Pinpoint the cell where the given text exists, returning its (X, Y) midpoint coordinate. 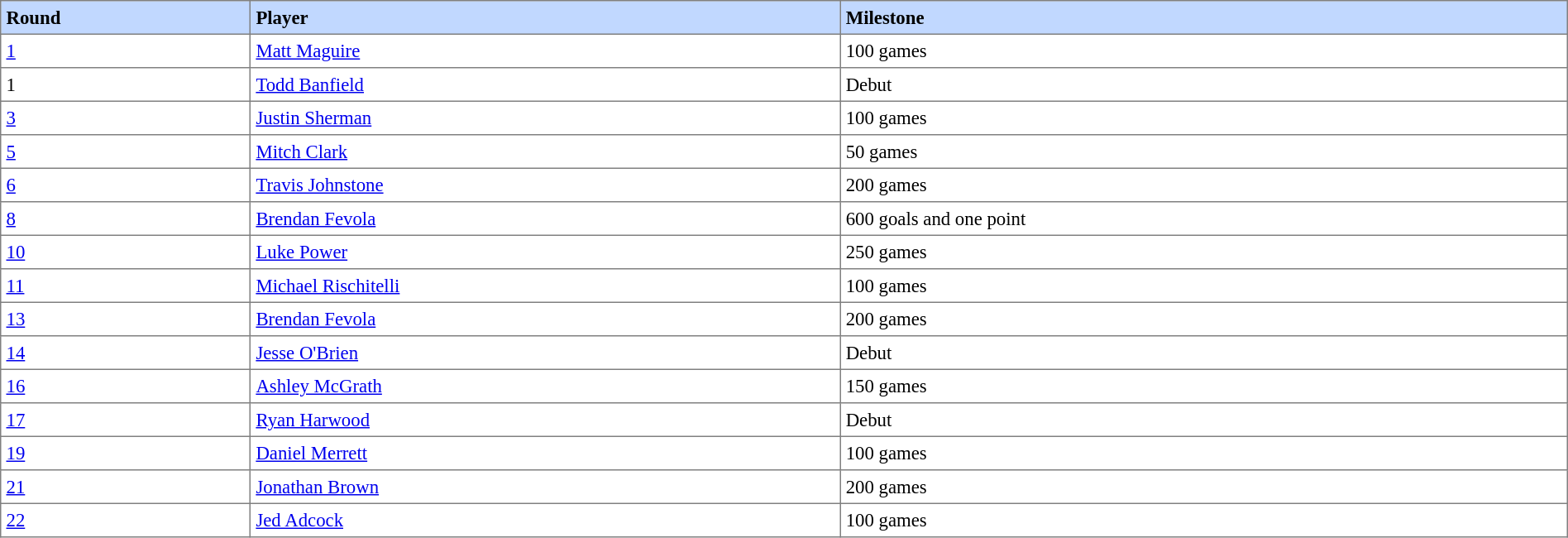
21 (126, 487)
Milestone (1204, 17)
13 (126, 319)
Jed Adcock (546, 520)
11 (126, 286)
6 (126, 185)
3 (126, 118)
Round (126, 17)
Ryan Harwood (546, 420)
Jesse O'Brien (546, 353)
Luke Power (546, 252)
22 (126, 520)
Player (546, 17)
Todd Banfield (546, 84)
10 (126, 252)
Ashley McGrath (546, 386)
600 goals and one point (1204, 219)
Matt Maguire (546, 50)
Travis Johnstone (546, 185)
14 (126, 353)
16 (126, 386)
Justin Sherman (546, 118)
50 games (1204, 151)
150 games (1204, 386)
Michael Rischitelli (546, 286)
17 (126, 420)
8 (126, 219)
Mitch Clark (546, 151)
Jonathan Brown (546, 487)
5 (126, 151)
19 (126, 453)
250 games (1204, 252)
Daniel Merrett (546, 453)
